Return the [X, Y] coordinate for the center point of the cell that contains the specified text.  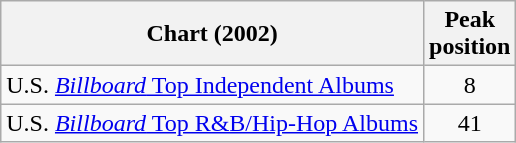
41 [470, 123]
Chart (2002) [212, 34]
U.S. Billboard Top R&B/Hip-Hop Albums [212, 123]
8 [470, 85]
Peakposition [470, 34]
U.S. Billboard Top Independent Albums [212, 85]
